From the cell containing the given text, extract its center point as [X, Y] coordinate. 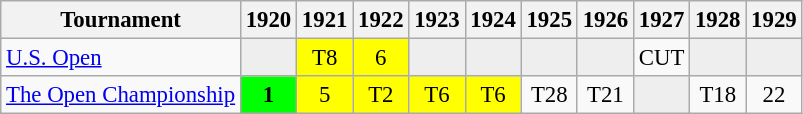
The Open Championship [121, 95]
Tournament [121, 20]
1928 [718, 20]
6 [381, 58]
T2 [381, 95]
T8 [325, 58]
1 [268, 95]
1921 [325, 20]
1922 [381, 20]
1926 [605, 20]
T18 [718, 95]
22 [774, 95]
U.S. Open [121, 58]
T21 [605, 95]
1923 [437, 20]
1927 [661, 20]
T28 [549, 95]
1925 [549, 20]
1924 [493, 20]
1920 [268, 20]
CUT [661, 58]
5 [325, 95]
1929 [774, 20]
